Capture the cell that displays the provided text and extract its [X, Y] central coordinate. 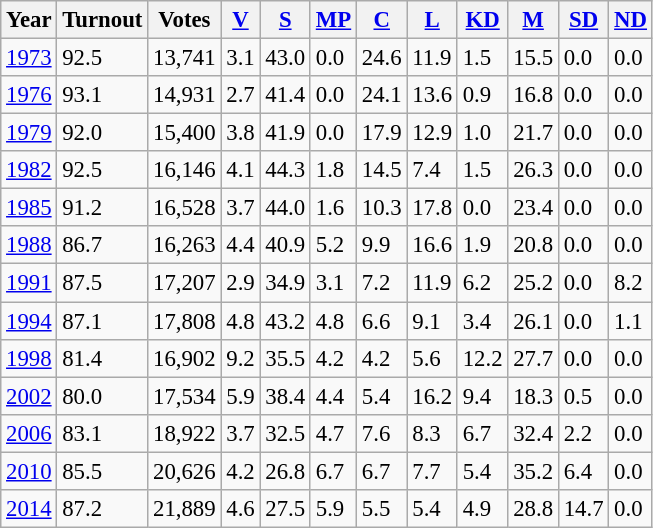
6.6 [382, 321]
4.9 [482, 509]
1985 [29, 208]
12.2 [482, 358]
3.4 [482, 321]
41.9 [285, 133]
24.1 [382, 95]
80.0 [102, 396]
20,626 [184, 471]
16,146 [184, 170]
4.7 [333, 433]
17,207 [184, 283]
1988 [29, 245]
43.0 [285, 58]
35.2 [533, 471]
20.8 [533, 245]
14.5 [382, 170]
7.4 [432, 170]
83.1 [102, 433]
6.4 [583, 471]
17,534 [184, 396]
15,400 [184, 133]
40.9 [285, 245]
18,922 [184, 433]
17.9 [382, 133]
2.7 [240, 95]
8.3 [432, 433]
5.6 [432, 358]
1.8 [333, 170]
1.0 [482, 133]
S [285, 20]
87.2 [102, 509]
81.4 [102, 358]
28.8 [533, 509]
16.8 [533, 95]
16,902 [184, 358]
2.9 [240, 283]
14.7 [583, 509]
21.7 [533, 133]
4.1 [240, 170]
1973 [29, 58]
43.2 [285, 321]
93.1 [102, 95]
1991 [29, 283]
1982 [29, 170]
6.2 [482, 283]
13.6 [432, 95]
17,808 [184, 321]
13,741 [184, 58]
32.4 [533, 433]
17.8 [432, 208]
0.9 [482, 95]
V [240, 20]
4.6 [240, 509]
15.5 [533, 58]
26.1 [533, 321]
0.5 [583, 396]
25.2 [533, 283]
2006 [29, 433]
8.2 [631, 283]
MP [333, 20]
1.1 [631, 321]
2.2 [583, 433]
9.1 [432, 321]
27.7 [533, 358]
Turnout [102, 20]
KD [482, 20]
L [432, 20]
41.4 [285, 95]
1979 [29, 133]
7.7 [432, 471]
35.5 [285, 358]
14,931 [184, 95]
Votes [184, 20]
16,263 [184, 245]
38.4 [285, 396]
3.8 [240, 133]
16.2 [432, 396]
1.9 [482, 245]
9.4 [482, 396]
18.3 [533, 396]
M [533, 20]
12.9 [432, 133]
87.5 [102, 283]
27.5 [285, 509]
SD [583, 20]
26.8 [285, 471]
26.3 [533, 170]
7.6 [382, 433]
2010 [29, 471]
5.2 [333, 245]
2002 [29, 396]
24.6 [382, 58]
32.5 [285, 433]
2014 [29, 509]
Year [29, 20]
44.0 [285, 208]
86.7 [102, 245]
ND [631, 20]
21,889 [184, 509]
1.6 [333, 208]
9.2 [240, 358]
92.0 [102, 133]
1994 [29, 321]
23.4 [533, 208]
16,528 [184, 208]
5.5 [382, 509]
91.2 [102, 208]
9.9 [382, 245]
10.3 [382, 208]
87.1 [102, 321]
34.9 [285, 283]
1976 [29, 95]
44.3 [285, 170]
C [382, 20]
16.6 [432, 245]
7.2 [382, 283]
1998 [29, 358]
85.5 [102, 471]
